Scan for the cell matching the given text and deliver its (X, Y) coordinate at center. 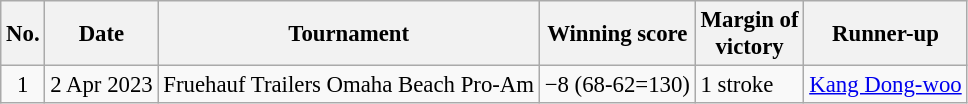
Kang Dong-woo (886, 85)
1 stroke (750, 85)
Winning score (617, 34)
Margin ofvictory (750, 34)
−8 (68-62=130) (617, 85)
Fruehauf Trailers Omaha Beach Pro-Am (348, 85)
Date (102, 34)
Runner-up (886, 34)
1 (23, 85)
Tournament (348, 34)
2 Apr 2023 (102, 85)
No. (23, 34)
